From the cell containing the given text, extract its center point as (X, Y) coordinate. 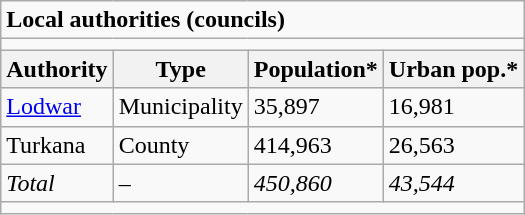
Total (57, 183)
Population* (316, 69)
Lodwar (57, 107)
– (180, 183)
County (180, 145)
Authority (57, 69)
16,981 (453, 107)
26,563 (453, 145)
Local authorities (councils) (262, 20)
43,544 (453, 183)
Type (180, 69)
Municipality (180, 107)
Urban pop.* (453, 69)
450,860 (316, 183)
Turkana (57, 145)
414,963 (316, 145)
35,897 (316, 107)
